Capture the cell that displays the provided text and extract its (X, Y) central coordinate. 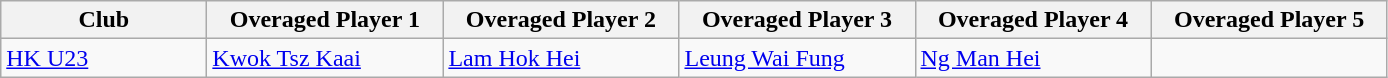
Kwok Tsz Kaai (325, 58)
Overaged Player 3 (797, 20)
Overaged Player 4 (1033, 20)
Lam Hok Hei (561, 58)
Overaged Player 1 (325, 20)
Leung Wai Fung (797, 58)
Ng Man Hei (1033, 58)
Club (104, 20)
Overaged Player 2 (561, 20)
HK U23 (104, 58)
Overaged Player 5 (1269, 20)
